Output the [x, y] coordinate of the center of the cell containing the given text.  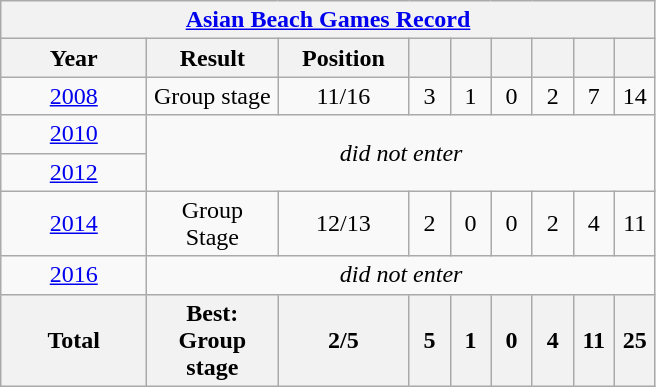
7 [594, 96]
Year [74, 58]
2014 [74, 224]
Group Stage [212, 224]
Position [344, 58]
2016 [74, 275]
Result [212, 58]
Best: Group stage [212, 340]
Total [74, 340]
2012 [74, 172]
14 [634, 96]
Asian Beach Games Record [328, 20]
12/13 [344, 224]
Group stage [212, 96]
5 [430, 340]
2010 [74, 134]
11/16 [344, 96]
2/5 [344, 340]
25 [634, 340]
2008 [74, 96]
3 [430, 96]
